For the text-containing cell, return its midpoint in (X, Y) coordinate format. 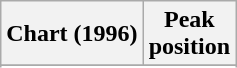
Chart (1996) (72, 34)
Peakposition (189, 34)
